Output the [X, Y] coordinate of the center of the cell containing the given text.  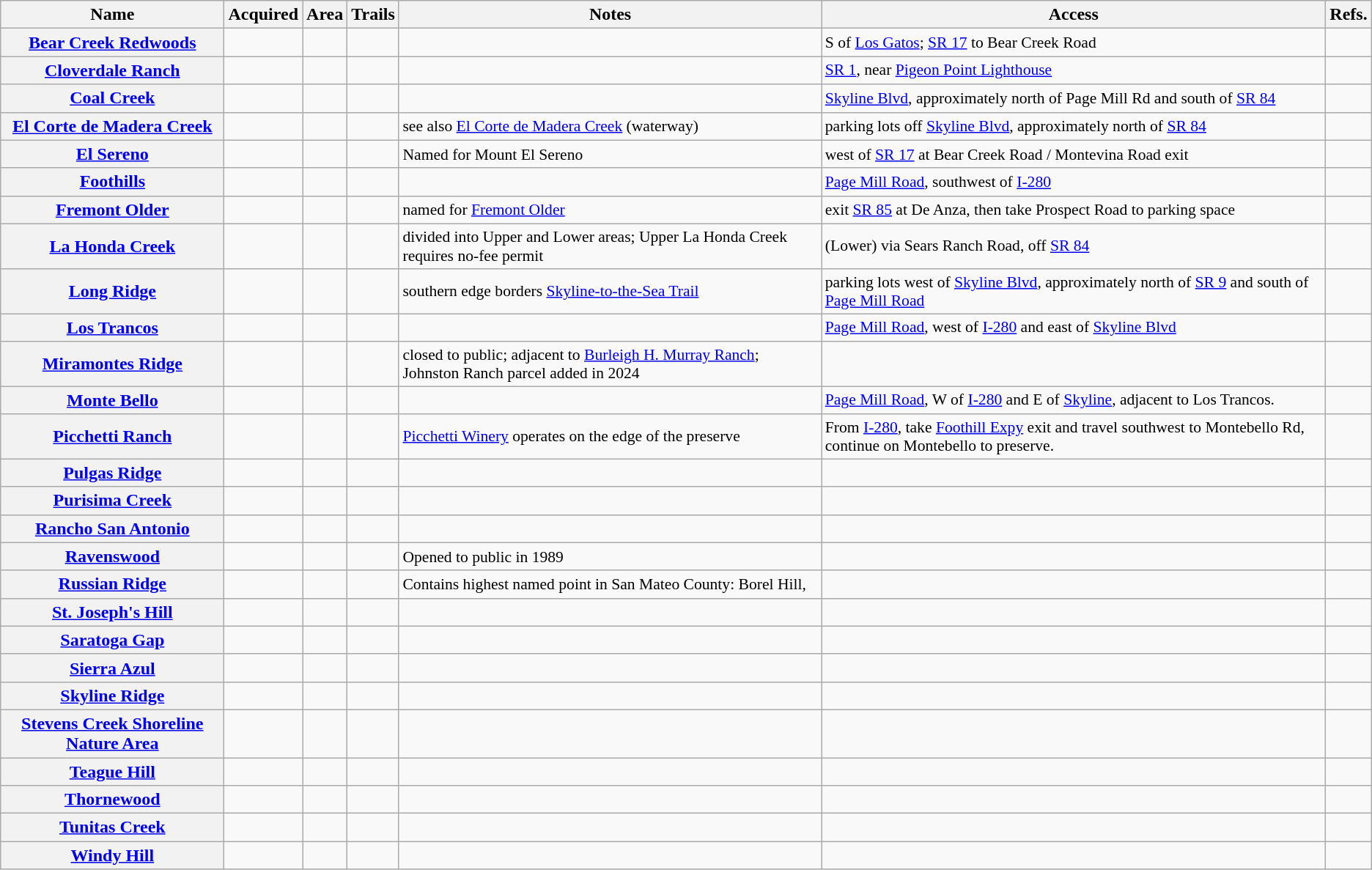
Long Ridge [113, 290]
Ravenswood [113, 556]
El Sereno [113, 154]
Cloverdale Ranch [113, 70]
Picchetti Ranch [113, 437]
divided into Upper and Lower areas; Upper La Honda Creek requires no-fee permit [610, 246]
Stevens Creek Shoreline Nature Area [113, 733]
Foothills [113, 182]
Fremont Older [113, 210]
exit SR 85 at De Anza, then take Prospect Road to parking space [1074, 210]
Acquired [264, 15]
Opened to public in 1989 [610, 556]
Page Mill Road, southwest of I-280 [1074, 182]
Tunitas Creek [113, 827]
Purisima Creek [113, 501]
Miramontes Ridge [113, 364]
closed to public; adjacent to Burleigh H. Murray Ranch; Johnston Ranch parcel added in 2024 [610, 364]
Rancho San Antonio [113, 528]
southern edge borders Skyline-to-the-Sea Trail [610, 290]
Notes [610, 15]
Saratoga Gap [113, 640]
S of Los Gatos; SR 17 to Bear Creek Road [1074, 43]
From I-280, take Foothill Expy exit and travel southwest to Montebello Rd, continue on Montebello to preserve. [1074, 437]
El Corte de Madera Creek [113, 126]
La Honda Creek [113, 246]
Sierra Azul [113, 668]
parking lots west of Skyline Blvd, approximately north of SR 9 and south of Page Mill Road [1074, 290]
Monte Bello [113, 400]
Refs. [1349, 15]
see also El Corte de Madera Creek (waterway) [610, 126]
Russian Ridge [113, 584]
Page Mill Road, W of I-280 and E of Skyline, adjacent to Los Trancos. [1074, 400]
Trails [374, 15]
Named for Mount El Sereno [610, 154]
Pulgas Ridge [113, 473]
parking lots off Skyline Blvd, approximately north of SR 84 [1074, 126]
(Lower) via Sears Ranch Road, off SR 84 [1074, 246]
Los Trancos [113, 328]
Coal Creek [113, 98]
Thornewood [113, 800]
Area [325, 15]
SR 1, near Pigeon Point Lighthouse [1074, 70]
Windy Hill [113, 855]
named for Fremont Older [610, 210]
Skyline Blvd, approximately north of Page Mill Rd and south of SR 84 [1074, 98]
Name [113, 15]
Teague Hill [113, 772]
west of SR 17 at Bear Creek Road / Montevina Road exit [1074, 154]
Contains highest named point in San Mateo County: Borel Hill, [610, 584]
St. Joseph's Hill [113, 612]
Skyline Ridge [113, 696]
Access [1074, 15]
Picchetti Winery operates on the edge of the preserve [610, 437]
Bear Creek Redwoods [113, 43]
Page Mill Road, west of I-280 and east of Skyline Blvd [1074, 328]
